Detect which cell encompasses the target text, then output its [x, y] center coordinate. 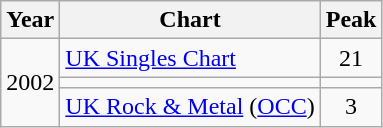
UK Rock & Metal (OCC) [190, 107]
2002 [30, 82]
Peak [351, 20]
Year [30, 20]
21 [351, 58]
3 [351, 107]
UK Singles Chart [190, 58]
Chart [190, 20]
